Extract the [x, y] coordinate from the center of the cell holding the provided text.  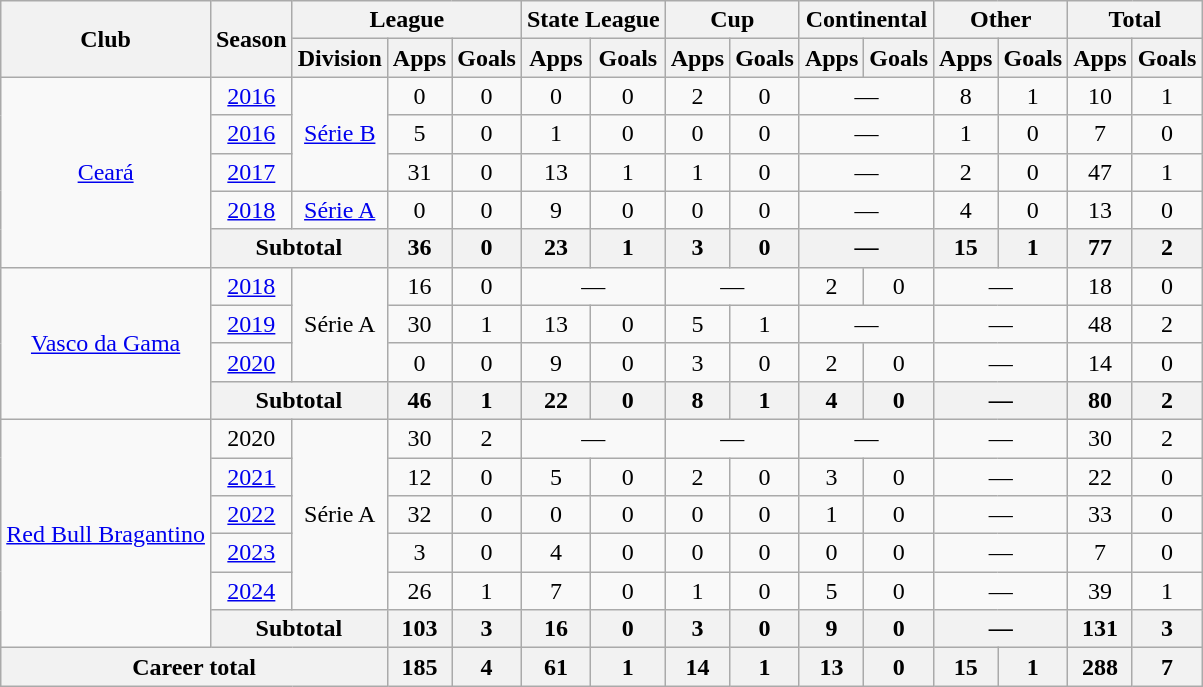
36 [419, 248]
32 [419, 515]
2024 [251, 591]
Red Bull Bragantino [106, 533]
39 [1100, 591]
10 [1100, 96]
61 [556, 667]
Vasco da Gama [106, 343]
48 [1100, 324]
Division [340, 58]
Career total [194, 667]
State League [593, 20]
Total [1135, 20]
Continental [866, 20]
26 [419, 591]
131 [1100, 629]
2019 [251, 324]
288 [1100, 667]
League [406, 20]
31 [419, 172]
2017 [251, 172]
80 [1100, 400]
23 [556, 248]
185 [419, 667]
47 [1100, 172]
Club [106, 39]
18 [1100, 286]
2022 [251, 515]
77 [1100, 248]
33 [1100, 515]
Ceará [106, 172]
Série B [340, 134]
12 [419, 477]
Other [1001, 20]
2021 [251, 477]
Cup [732, 20]
103 [419, 629]
Season [251, 39]
46 [419, 400]
2023 [251, 553]
